Find where the given text appears and provide that cell's center as [x, y] coordinate. 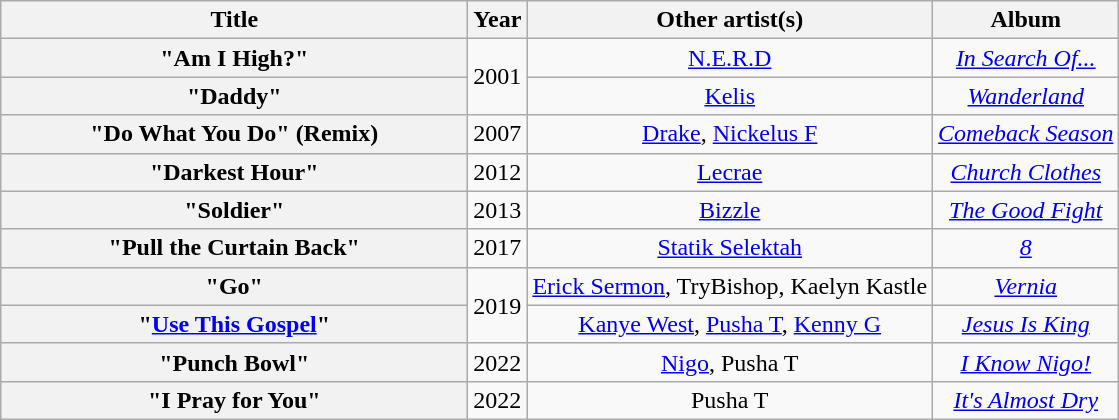
"Use This Gospel" [234, 324]
Drake, Nickelus F [730, 134]
N.E.R.D [730, 58]
"Punch Bowl" [234, 362]
It's Almost Dry [1026, 400]
2013 [498, 210]
Erick Sermon, TryBishop, Kaelyn Kastle [730, 286]
Other artist(s) [730, 20]
Wanderland [1026, 96]
I Know Nigo! [1026, 362]
2012 [498, 172]
2017 [498, 248]
Lecrae [730, 172]
"Pull the Curtain Back" [234, 248]
Kelis [730, 96]
"Am I High?" [234, 58]
"Soldier" [234, 210]
8 [1026, 248]
Jesus Is King [1026, 324]
"Do What You Do" (Remix) [234, 134]
Kanye West, Pusha T, Kenny G [730, 324]
"Darkest Hour" [234, 172]
Pusha T [730, 400]
In Search Of... [1026, 58]
2001 [498, 77]
Nigo, Pusha T [730, 362]
"Daddy" [234, 96]
"I Pray for You" [234, 400]
2007 [498, 134]
2019 [498, 305]
Vernia [1026, 286]
Statik Selektah [730, 248]
Year [498, 20]
Comeback Season [1026, 134]
Album [1026, 20]
Church Clothes [1026, 172]
Title [234, 20]
Bizzle [730, 210]
"Go" [234, 286]
The Good Fight [1026, 210]
